Find where the given text appears and provide that cell's center as (X, Y) coordinate. 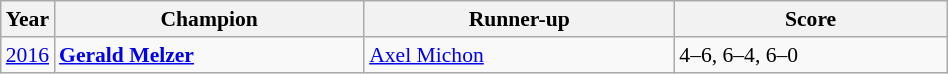
2016 (28, 55)
Score (810, 19)
4–6, 6–4, 6–0 (810, 55)
Gerald Melzer (209, 55)
Champion (209, 19)
Year (28, 19)
Runner-up (519, 19)
Axel Michon (519, 55)
